Find where the given text appears and provide that cell's center as [X, Y] coordinate. 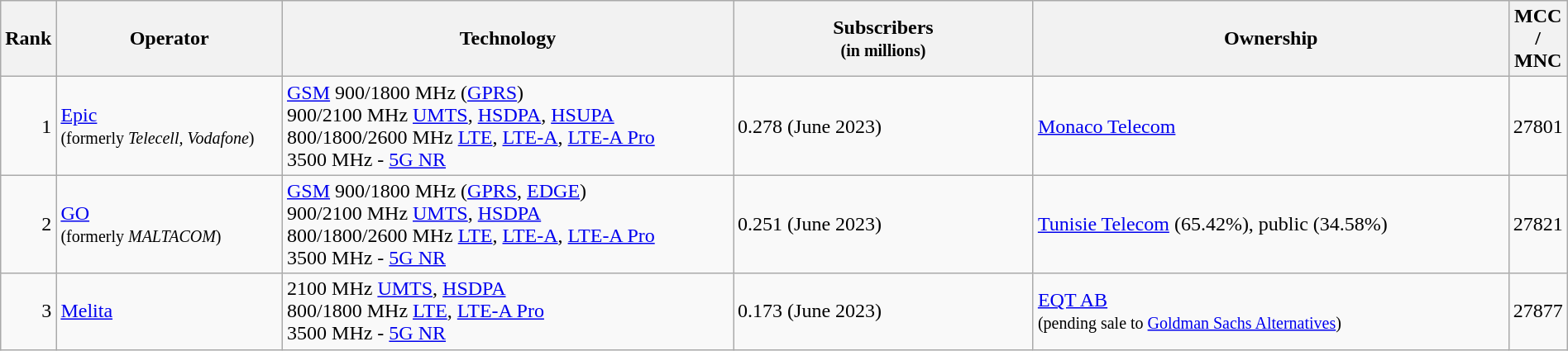
Tunisie Telecom (65.42%), public (34.58%) [1270, 225]
3 [28, 311]
Technology [508, 39]
0.278 (June 2023) [883, 126]
27877 [1538, 311]
2 [28, 225]
0.173 (June 2023) [883, 311]
GSM 900/1800 MHz (GPRS) 900/2100 MHz UMTS, HSDPA, HSUPA800/1800/2600 MHz LTE, LTE-A, LTE-A Pro3500 MHz - 5G NR [508, 126]
Operator [170, 39]
GO (formerly MALTACOM) [170, 225]
Ownership [1270, 39]
GSM 900/1800 MHz (GPRS, EDGE) 900/2100 MHz UMTS, HSDPA800/1800/2600 MHz LTE, LTE-A, LTE-A Pro3500 MHz - 5G NR [508, 225]
Epic (formerly Telecell, Vodafone) [170, 126]
EQT AB (pending sale to Goldman Sachs Alternatives) [1270, 311]
Monaco Telecom [1270, 126]
0.251 (June 2023) [883, 225]
Melita [170, 311]
27801 [1538, 126]
1 [28, 126]
27821 [1538, 225]
2100 MHz UMTS, HSDPA800/1800 MHz LTE, LTE-A Pro3500 MHz - 5G NR [508, 311]
Rank [28, 39]
MCC / MNC [1538, 39]
Subscribers(in millions) [883, 39]
